Detect which cell encompasses the target text, then output its [X, Y] center coordinate. 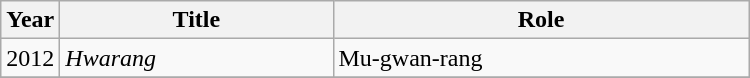
Mu-gwan-rang [541, 58]
2012 [30, 58]
Year [30, 20]
Hwarang [196, 58]
Role [541, 20]
Title [196, 20]
